Return (X, Y) of the center of cell containing provided text 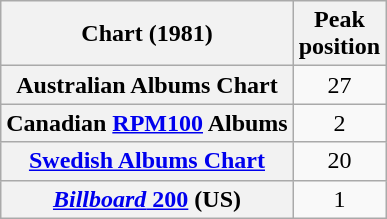
27 (339, 85)
Canadian RPM100 Albums (147, 123)
1 (339, 199)
2 (339, 123)
Chart (1981) (147, 34)
Australian Albums Chart (147, 85)
20 (339, 161)
Peakposition (339, 34)
Swedish Albums Chart (147, 161)
Billboard 200 (US) (147, 199)
